Pinpoint the cell where the given text exists, returning its [X, Y] midpoint coordinate. 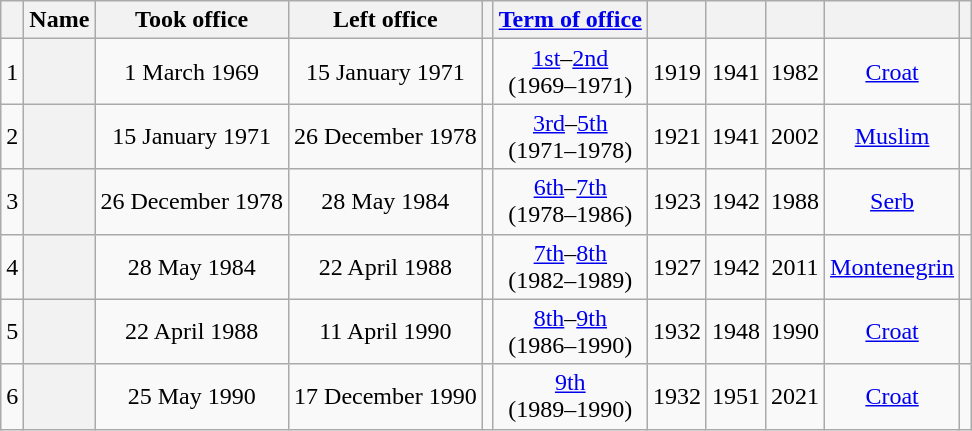
1982 [794, 72]
2021 [794, 396]
Left office [386, 20]
3 [12, 202]
25 May 1990 [192, 396]
1st–2nd(1969–1971) [570, 72]
1927 [676, 266]
17 December 1990 [386, 396]
6 [12, 396]
1990 [794, 332]
9th(1989–1990) [570, 396]
6th–7th(1978–1986) [570, 202]
1951 [736, 396]
1921 [676, 136]
Montenegrin [892, 266]
1919 [676, 72]
Term of office [570, 20]
3rd–5th(1971–1978) [570, 136]
1 [12, 72]
8th–9th(1986–1990) [570, 332]
1988 [794, 202]
1923 [676, 202]
Muslim [892, 136]
5 [12, 332]
Took office [192, 20]
2002 [794, 136]
1948 [736, 332]
Name [60, 20]
4 [12, 266]
Serb [892, 202]
7th–8th(1982–1989) [570, 266]
2 [12, 136]
11 April 1990 [386, 332]
2011 [794, 266]
1 March 1969 [192, 72]
